Search for the cell housing the specified text and yield its (x, y) center coordinate. 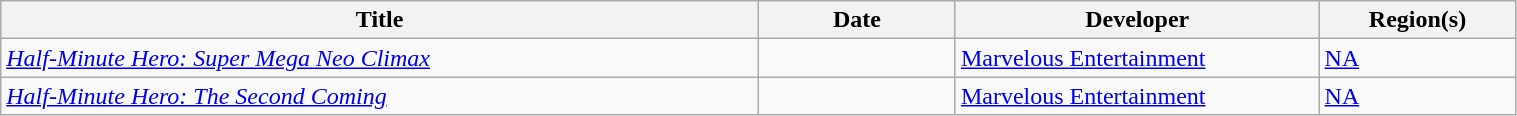
Date (856, 20)
Developer (1137, 20)
Half-Minute Hero: The Second Coming (380, 96)
Half-Minute Hero: Super Mega Neo Climax (380, 58)
Title (380, 20)
Region(s) (1418, 20)
